Provide the (X, Y) coordinate of the cell's center where the given text is located.  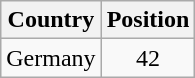
Country (51, 20)
Position (148, 20)
Germany (51, 58)
42 (148, 58)
